From the cell containing the given text, extract its center point as (x, y) coordinate. 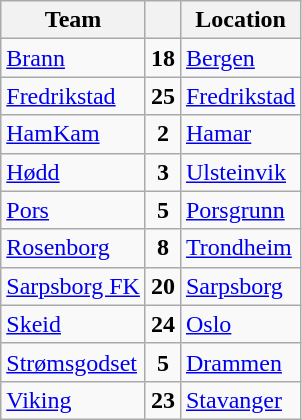
24 (162, 324)
Bergen (240, 58)
Hamar (240, 134)
25 (162, 96)
Oslo (240, 324)
Stavanger (240, 400)
Team (74, 20)
Brann (74, 58)
Sarpsborg (240, 286)
2 (162, 134)
Porsgrunn (240, 210)
Hødd (74, 172)
Strømsgodset (74, 362)
HamKam (74, 134)
Drammen (240, 362)
Trondheim (240, 248)
18 (162, 58)
Rosenborg (74, 248)
3 (162, 172)
Sarpsborg FK (74, 286)
20 (162, 286)
8 (162, 248)
23 (162, 400)
Location (240, 20)
Ulsteinvik (240, 172)
Viking (74, 400)
Skeid (74, 324)
Pors (74, 210)
